Capture the cell that displays the provided text and extract its [X, Y] central coordinate. 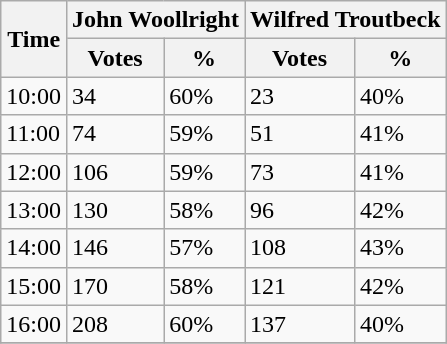
108 [299, 248]
Time [34, 39]
14:00 [34, 248]
43% [401, 248]
137 [299, 324]
170 [114, 286]
Wilfred Troutbeck [345, 20]
23 [299, 96]
11:00 [34, 134]
208 [114, 324]
12:00 [34, 172]
73 [299, 172]
74 [114, 134]
13:00 [34, 210]
106 [114, 172]
34 [114, 96]
130 [114, 210]
10:00 [34, 96]
57% [204, 248]
John Woollright [155, 20]
16:00 [34, 324]
51 [299, 134]
121 [299, 286]
15:00 [34, 286]
96 [299, 210]
146 [114, 248]
